Scan for the cell matching the given text and deliver its (X, Y) coordinate at center. 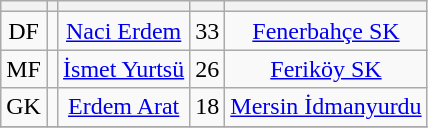
Erdem Arat (124, 107)
Fenerbahçe SK (326, 31)
DF (24, 31)
Mersin İdmanyurdu (326, 107)
18 (208, 107)
Naci Erdem (124, 31)
İsmet Yurtsü (124, 69)
26 (208, 69)
33 (208, 31)
MF (24, 69)
GK (24, 107)
Feriköy SK (326, 69)
